From the cell containing the given text, extract its center point as (x, y) coordinate. 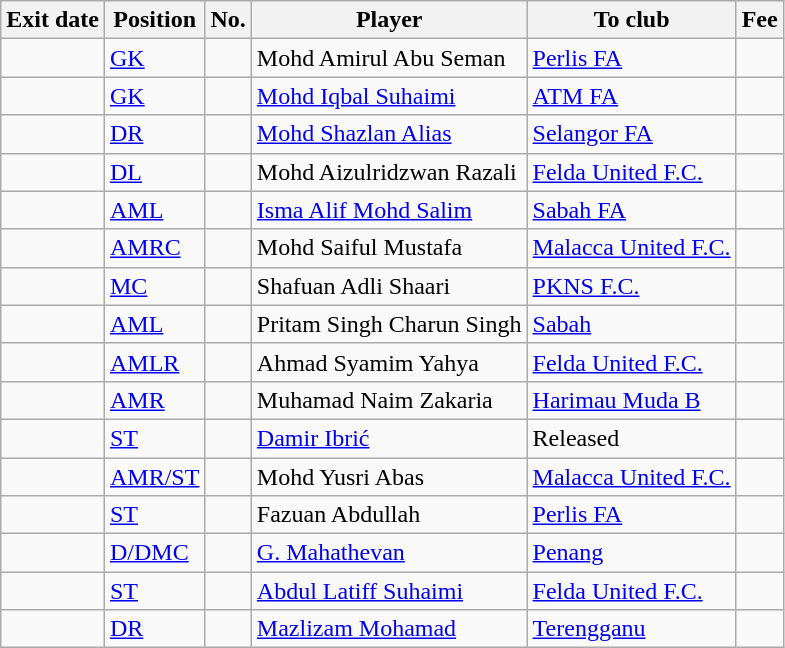
Harimau Muda B (632, 400)
AMR/ST (154, 477)
Mohd Yusri Abas (389, 477)
Player (389, 20)
Pritam Singh Charun Singh (389, 324)
Abdul Latiff Suhaimi (389, 591)
To club (632, 20)
Isma Alif Mohd Salim (389, 210)
Fazuan Abdullah (389, 515)
Muhamad Naim Zakaria (389, 400)
Mohd Saiful Mustafa (389, 248)
Released (632, 438)
MC (154, 286)
Exit date (53, 20)
Mohd Iqbal Suhaimi (389, 96)
D/DMC (154, 553)
Fee (760, 20)
Penang (632, 553)
No. (228, 20)
DL (154, 172)
Selangor FA (632, 134)
Damir Ibrić (389, 438)
G. Mahathevan (389, 553)
ATM FA (632, 96)
Terengganu (632, 629)
PKNS F.C. (632, 286)
Mohd Amirul Abu Seman (389, 58)
AMR (154, 400)
Mohd Aizulridzwan Razali (389, 172)
Sabah FA (632, 210)
Sabah (632, 324)
AMLR (154, 362)
Position (154, 20)
Mohd Shazlan Alias (389, 134)
Shafuan Adli Shaari (389, 286)
Ahmad Syamim Yahya (389, 362)
AMRC (154, 248)
Mazlizam Mohamad (389, 629)
